Pinpoint the cell where the given text exists, returning its [X, Y] midpoint coordinate. 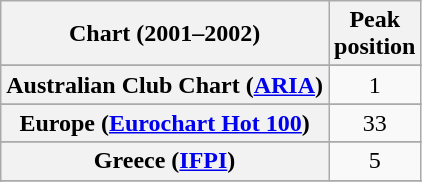
Australian Club Chart (ARIA) [165, 85]
Greece (IFPI) [165, 161]
Chart (2001–2002) [165, 34]
1 [374, 85]
Europe (Eurochart Hot 100) [165, 123]
Peakposition [374, 34]
33 [374, 123]
5 [374, 161]
